Output the (x, y) coordinate of the center of the cell containing the given text.  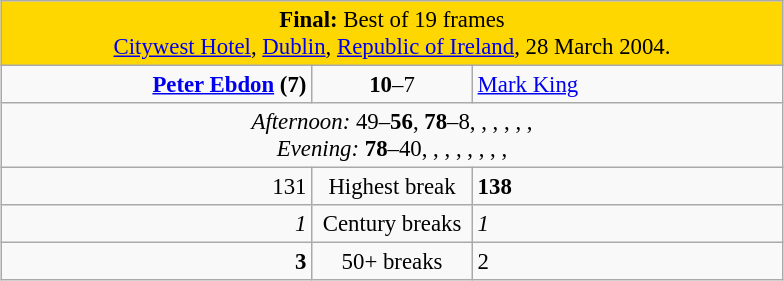
Afternoon: 49–56, 78–8, , , , , , Evening: 78–40, , , , , , , , (392, 136)
131 (156, 187)
138 (628, 187)
2 (628, 262)
3 (156, 262)
Century breaks (392, 224)
10–7 (392, 85)
Peter Ebdon (7) (156, 85)
Highest break (392, 187)
Mark King (628, 85)
Final: Best of 19 framesCitywest Hotel, Dublin, Republic of Ireland, 28 March 2004. (392, 34)
50+ breaks (392, 262)
